Capture the cell that displays the provided text and extract its [X, Y] central coordinate. 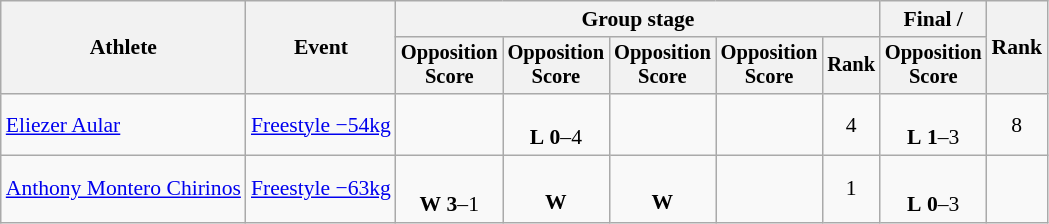
4 [851, 124]
Athlete [124, 48]
L 0–4 [556, 124]
W 3–1 [450, 190]
Eliezer Aular [124, 124]
8 [1016, 124]
Freestyle −54kg [321, 124]
L 1–3 [934, 124]
Anthony Montero Chirinos [124, 190]
Event [321, 48]
Freestyle −63kg [321, 190]
L 0–3 [934, 190]
1 [851, 190]
Group stage [638, 19]
Final / [934, 19]
